For the text-containing cell, return its midpoint in (X, Y) coordinate format. 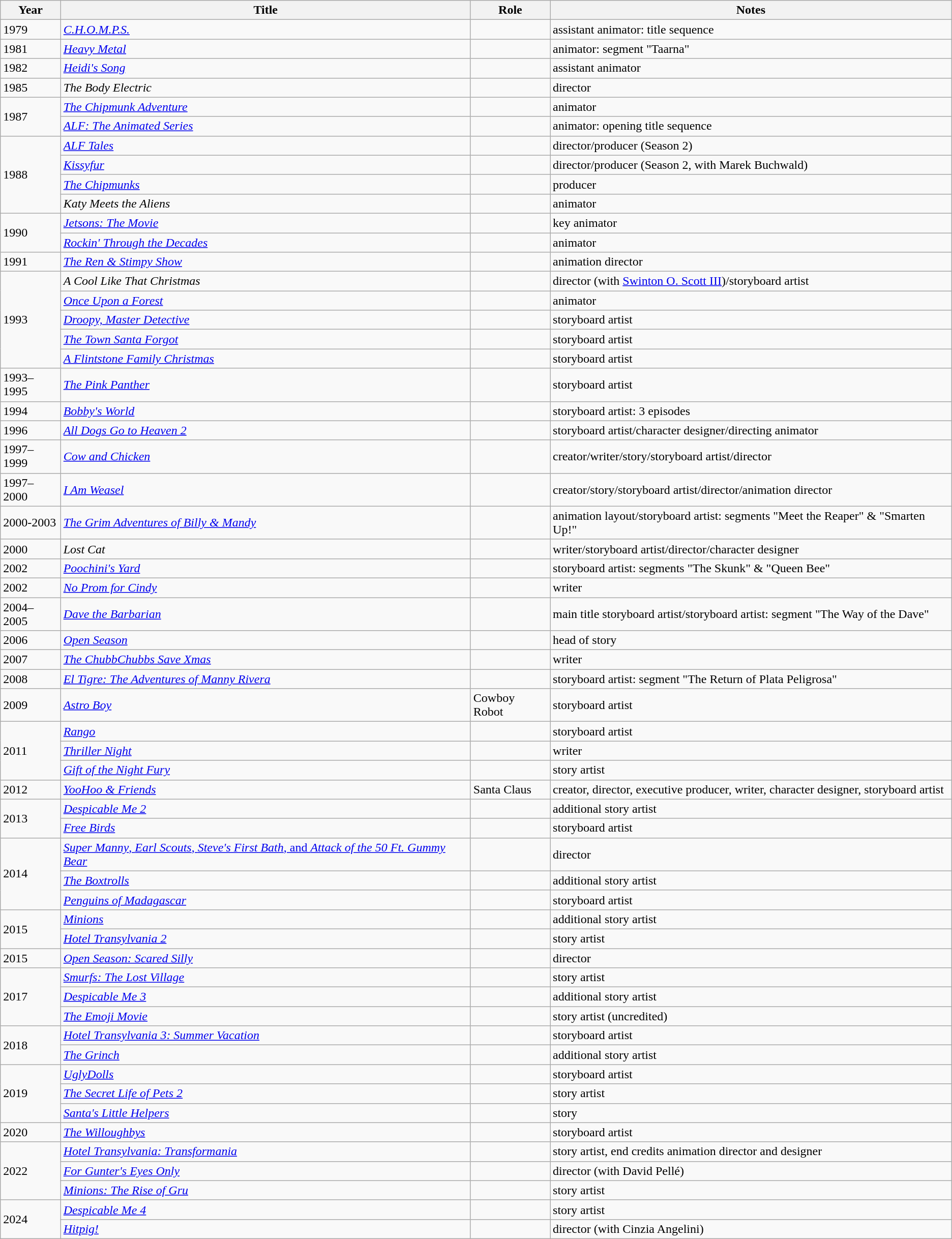
Despicable Me 4 (265, 1209)
2008 (31, 679)
story artist (uncredited) (751, 1016)
animation director (751, 262)
creator/story/storyboard artist/director/animation director (751, 489)
2006 (31, 640)
UglyDolls (265, 1074)
Dave the Barbarian (265, 613)
main title storyboard artist/storyboard artist: segment "The Way of the Dave" (751, 613)
No Prom for Cindy (265, 587)
The Boxtrolls (265, 880)
Katy Meets the Aliens (265, 203)
Heavy Metal (265, 49)
director (with David Pellé) (751, 1171)
Year (31, 10)
storyboard artist/character designer/directing animator (751, 430)
story (751, 1113)
Free Birds (265, 828)
A Flintstone Family Christmas (265, 359)
Open Season (265, 640)
Santa's Little Helpers (265, 1113)
director (with Cinzia Angelini) (751, 1229)
Despicable Me 2 (265, 809)
Notes (751, 10)
2022 (31, 1171)
1990 (31, 232)
1988 (31, 174)
Once Upon a Forest (265, 301)
ALF Tales (265, 145)
The Emoji Movie (265, 1016)
Bobby's World (265, 411)
2017 (31, 997)
1981 (31, 49)
Hitpig! (265, 1229)
Jetsons: The Movie (265, 223)
The Town Santa Forgot (265, 339)
Thriller Night (265, 751)
ALF: The Animated Series (265, 126)
1993 (31, 320)
storyboard artist: segments "The Skunk" & "Queen Bee" (751, 568)
Title (265, 10)
director/producer (Season 2) (751, 145)
Minions (265, 919)
assistant animator: title sequence (751, 29)
Penguins of Madagascar (265, 900)
Santa Claus (510, 789)
Role (510, 10)
2011 (31, 751)
2007 (31, 660)
2009 (31, 705)
1982 (31, 68)
Hotel Transylvania 2 (265, 938)
Hotel Transylvania: Transformania (265, 1152)
director/producer (Season 2, with Marek Buchwald) (751, 165)
Poochini's Yard (265, 568)
1997–1999 (31, 457)
Minions: The Rise of Gru (265, 1190)
2000 (31, 549)
2018 (31, 1045)
storyboard artist: 3 episodes (751, 411)
C.H.O.M.P.S. (265, 29)
Open Season: Scared Silly (265, 958)
animation layout/storyboard artist: segments "Meet the Reaper" & "Smarten Up!" (751, 523)
El Tigre: The Adventures of Manny Rivera (265, 679)
Smurfs: The Lost Village (265, 978)
2000-2003 (31, 523)
1997–2000 (31, 489)
Lost Cat (265, 549)
YooHoo & Friends (265, 789)
storyboard artist: segment "The Return of Plata Peligrosa" (751, 679)
2012 (31, 789)
animator: opening title sequence (751, 126)
Cow and Chicken (265, 457)
For Gunter's Eyes Only (265, 1171)
Despicable Me 3 (265, 997)
The Grinch (265, 1055)
2014 (31, 874)
key animator (751, 223)
The Body Electric (265, 87)
Astro Boy (265, 705)
1996 (31, 430)
Cowboy Robot (510, 705)
The Grim Adventures of Billy & Mandy (265, 523)
Droopy, Master Detective (265, 320)
The ChubbChubbs Save Xmas (265, 660)
The Secret Life of Pets 2 (265, 1094)
story artist, end credits animation director and designer (751, 1152)
2004–2005 (31, 613)
Hotel Transylvania 3: Summer Vacation (265, 1036)
creator, director, executive producer, writer, character designer, storyboard artist (751, 789)
1985 (31, 87)
A Cool Like That Christmas (265, 281)
The Ren & Stimpy Show (265, 262)
The Chipmunk Adventure (265, 107)
Kissyfur (265, 165)
I Am Weasel (265, 489)
The Willoughbys (265, 1132)
creator/writer/story/storyboard artist/director (751, 457)
Gift of the Night Fury (265, 770)
1993–1995 (31, 385)
1991 (31, 262)
1979 (31, 29)
Rockin' Through the Decades (265, 243)
writer/storyboard artist/director/character designer (751, 549)
The Pink Panther (265, 385)
Super Manny, Earl Scouts, Steve's First Bath, and Attack of the 50 Ft. Gummy Bear (265, 854)
assistant animator (751, 68)
1987 (31, 116)
The Chipmunks (265, 184)
2024 (31, 1219)
2020 (31, 1132)
2013 (31, 818)
producer (751, 184)
director (with Swinton O. Scott III)/storyboard artist (751, 281)
Rango (265, 731)
1994 (31, 411)
2019 (31, 1094)
head of story (751, 640)
All Dogs Go to Heaven 2 (265, 430)
Heidi's Song (265, 68)
animator: segment "Taarna" (751, 49)
